From the cell containing the given text, extract its center point as (x, y) coordinate. 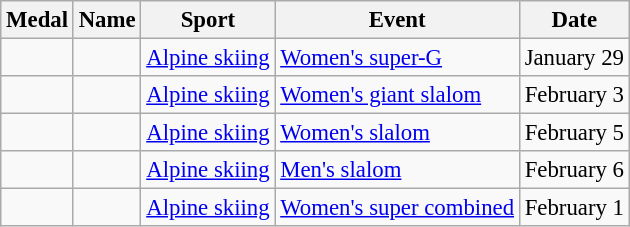
Medal (38, 20)
February 5 (574, 133)
Men's slalom (397, 170)
February 6 (574, 170)
Women's super combined (397, 208)
Event (397, 20)
Date (574, 20)
Women's giant slalom (397, 95)
Sport (208, 20)
Women's super-G (397, 58)
Women's slalom (397, 133)
Name (107, 20)
February 1 (574, 208)
January 29 (574, 58)
February 3 (574, 95)
